Return (X, Y) of the center of cell containing provided text 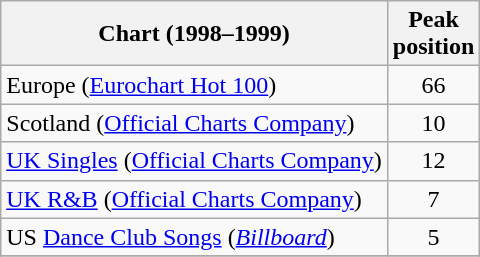
UK Singles (Official Charts Company) (194, 161)
Chart (1998–1999) (194, 34)
5 (433, 237)
Europe (Eurochart Hot 100) (194, 85)
10 (433, 123)
7 (433, 199)
Peakposition (433, 34)
12 (433, 161)
UK R&B (Official Charts Company) (194, 199)
US Dance Club Songs (Billboard) (194, 237)
66 (433, 85)
Scotland (Official Charts Company) (194, 123)
